Detect which cell encompasses the target text, then output its [X, Y] center coordinate. 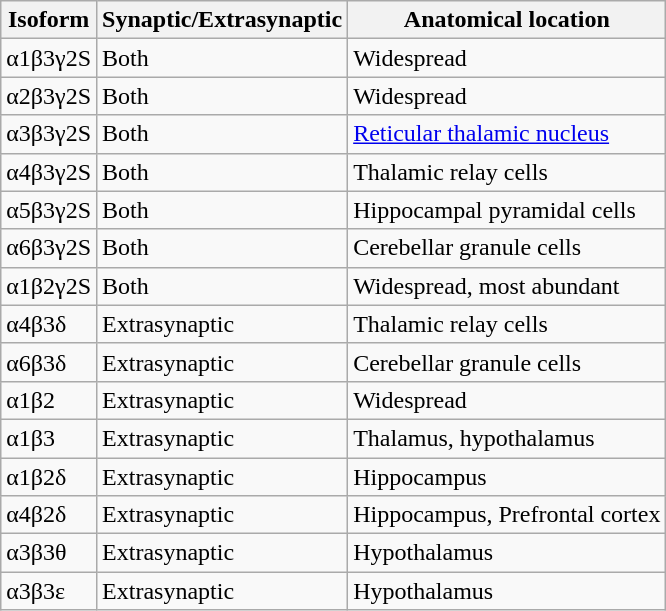
α1β2δ [49, 477]
α6β3γ2S [49, 248]
α3β3ε [49, 591]
α6β3δ [49, 362]
Hippocampus [507, 477]
Anatomical location [507, 20]
α4β3γ2S [49, 172]
α4β2δ [49, 515]
Thalamus, hypothalamus [507, 438]
Hippocampal pyramidal cells [507, 210]
α2β3γ2S [49, 96]
α1β3γ2S [49, 58]
α1β3 [49, 438]
α1β2 [49, 400]
Synaptic/Extrasynaptic [222, 20]
α4β3δ [49, 324]
α1β2γ2S [49, 286]
Isoform [49, 20]
Widespread, most abundant [507, 286]
α5β3γ2S [49, 210]
α3β3γ2S [49, 134]
α3β3θ [49, 553]
Reticular thalamic nucleus [507, 134]
Hippocampus, Prefrontal cortex [507, 515]
